Scan for the cell matching the given text and deliver its (X, Y) coordinate at center. 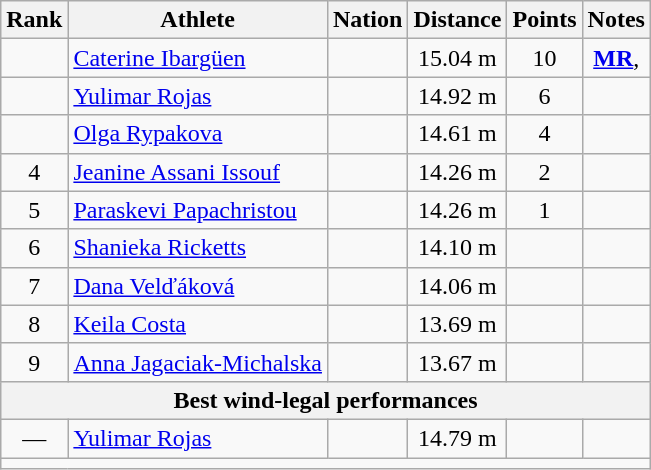
14.61 m (458, 134)
Anna Jagaciak-Michalska (198, 362)
8 (34, 324)
Athlete (198, 20)
5 (34, 210)
Paraskevi Papachristou (198, 210)
Keila Costa (198, 324)
1 (544, 210)
Shanieka Ricketts (198, 248)
2 (544, 172)
Caterine Ibargüen (198, 58)
15.04 m (458, 58)
14.06 m (458, 286)
Points (544, 20)
13.69 m (458, 324)
10 (544, 58)
Nation (367, 20)
Notes (616, 20)
14.92 m (458, 96)
Best wind-legal performances (326, 400)
7 (34, 286)
— (34, 438)
Rank (34, 20)
Distance (458, 20)
Dana Velďáková (198, 286)
Jeanine Assani Issouf (198, 172)
9 (34, 362)
13.67 m (458, 362)
14.10 m (458, 248)
Olga Rypakova (198, 134)
MR, (616, 58)
14.79 m (458, 438)
